Search for the cell housing the specified text and yield its [X, Y] center coordinate. 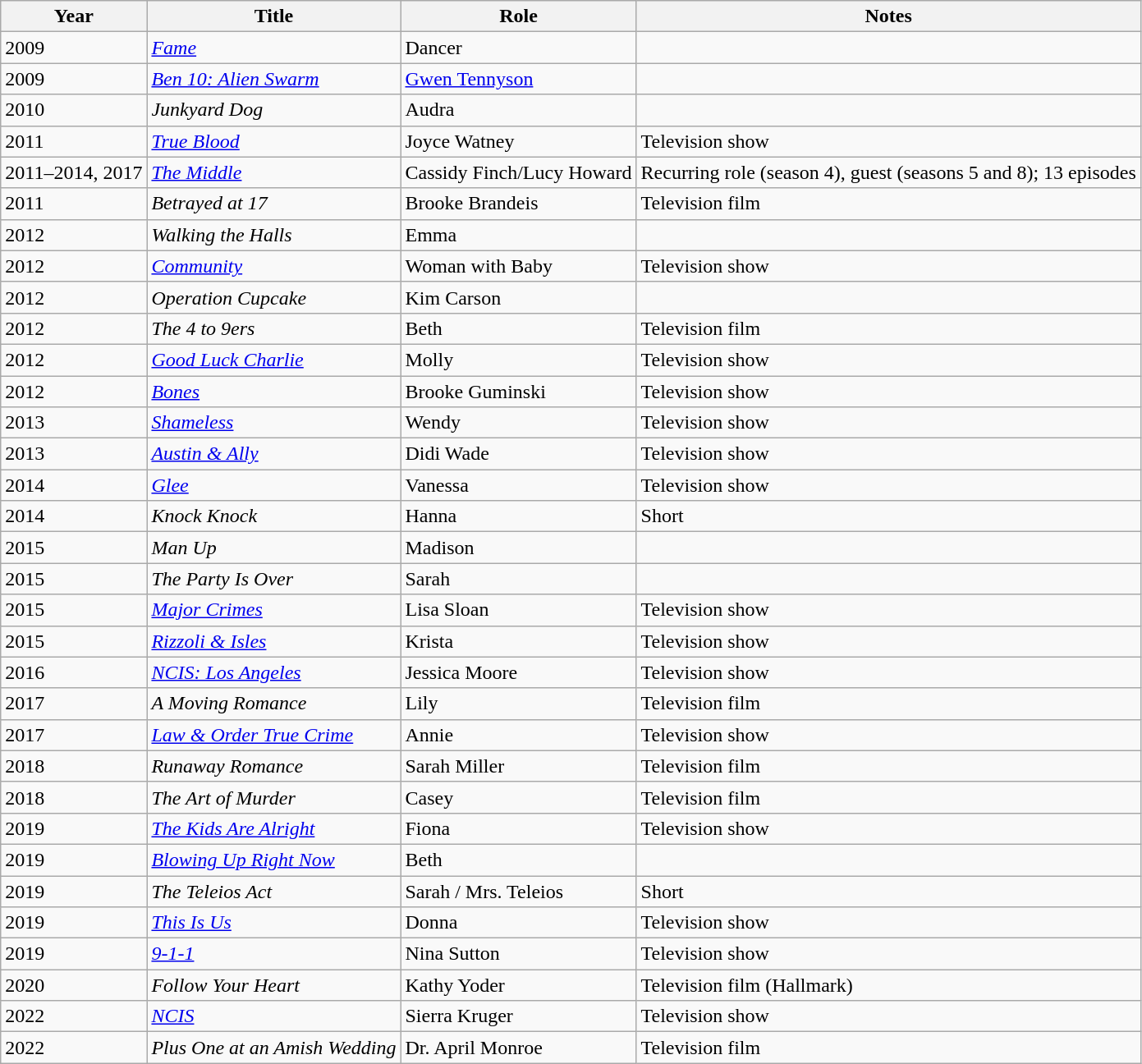
NCIS [274, 1016]
Glee [274, 485]
Blowing Up Right Now [274, 860]
Jessica Moore [519, 672]
Junkyard Dog [274, 110]
Betrayed at 17 [274, 204]
A Moving Romance [274, 704]
The Kids Are Alright [274, 828]
The 4 to 9ers [274, 328]
Role [519, 16]
NCIS: Los Angeles [274, 672]
Fame [274, 48]
Television film (Hallmark) [888, 985]
Runaway Romance [274, 766]
Dr. April Monroe [519, 1048]
The Middle [274, 172]
Bones [274, 392]
Didi Wade [519, 454]
Nina Sutton [519, 954]
Cassidy Finch/Lucy Howard [519, 172]
Community [274, 266]
Man Up [274, 548]
Brooke Brandeis [519, 204]
2016 [74, 672]
The Teleios Act [274, 891]
Sarah / Mrs. Teleios [519, 891]
Sierra Kruger [519, 1016]
Kim Carson [519, 297]
Fiona [519, 828]
Sarah Miller [519, 766]
Title [274, 16]
True Blood [274, 141]
Shameless [274, 423]
Wendy [519, 423]
Donna [519, 923]
Casey [519, 797]
Operation Cupcake [274, 297]
Molly [519, 360]
Good Luck Charlie [274, 360]
Recurring role (season 4), guest (seasons 5 and 8); 13 episodes [888, 172]
Joyce Watney [519, 141]
Knock Knock [274, 516]
Lisa Sloan [519, 610]
Krista [519, 641]
Notes [888, 16]
Rizzoli & Isles [274, 641]
The Party Is Over [274, 579]
Kathy Yoder [519, 985]
Audra [519, 110]
This Is Us [274, 923]
Major Crimes [274, 610]
Emma [519, 235]
2020 [74, 985]
Lily [519, 704]
2011–2014, 2017 [74, 172]
Year [74, 16]
Walking the Halls [274, 235]
Dancer [519, 48]
Gwen Tennyson [519, 79]
Plus One at an Amish Wedding [274, 1048]
Sarah [519, 579]
9-1-1 [274, 954]
The Art of Murder [274, 797]
Annie [519, 735]
Woman with Baby [519, 266]
Vanessa [519, 485]
Brooke Guminski [519, 392]
2010 [74, 110]
Hanna [519, 516]
Madison [519, 548]
Follow Your Heart [274, 985]
Austin & Ally [274, 454]
Law & Order True Crime [274, 735]
Ben 10: Alien Swarm [274, 79]
